Return the [x, y] coordinate for the center point of the cell that contains the specified text.  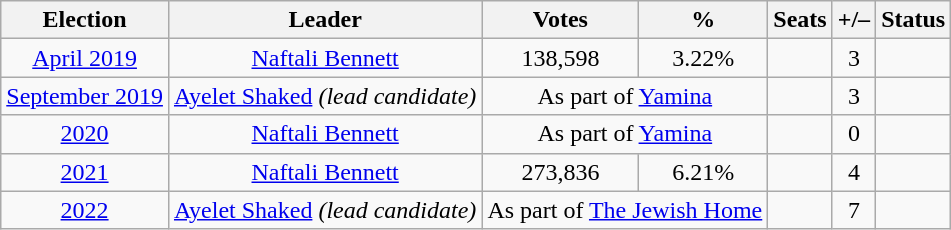
7 [854, 210]
0 [854, 134]
Status [914, 20]
September 2019 [85, 96]
2022 [85, 210]
273,836 [560, 172]
Election [85, 20]
2020 [85, 134]
2021 [85, 172]
Seats [800, 20]
138,598 [560, 58]
Votes [560, 20]
% [704, 20]
3.22% [704, 58]
April 2019 [85, 58]
4 [854, 172]
Leader [324, 20]
+/– [854, 20]
As part of The Jewish Home [625, 210]
6.21% [704, 172]
